Return [x, y] of the center of cell containing provided text 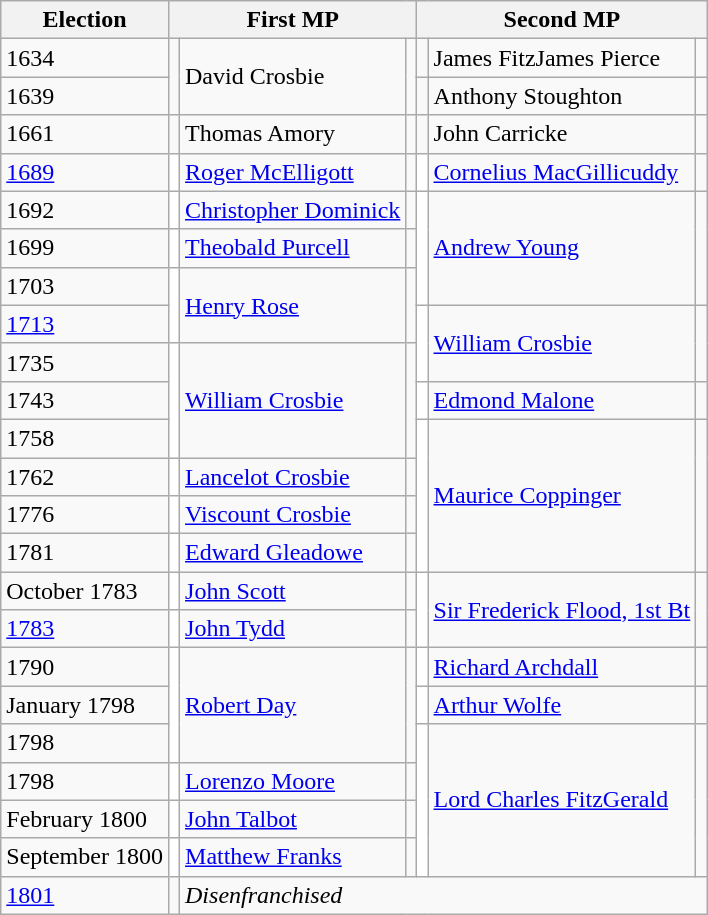
James FitzJames Pierce [562, 58]
Andrew Young [562, 248]
Maurice Coppinger [562, 495]
1713 [85, 324]
1762 [85, 477]
Edward Gleadowe [293, 553]
First MP [292, 20]
Anthony Stoughton [562, 96]
1758 [85, 438]
Theobald Purcell [293, 248]
1781 [85, 553]
1634 [85, 58]
Robert Day [293, 705]
1776 [85, 515]
1699 [85, 248]
Election [85, 20]
Lorenzo Moore [293, 781]
John Tydd [293, 629]
1735 [85, 362]
Arthur Wolfe [562, 705]
February 1800 [85, 819]
David Crosbie [293, 77]
Sir Frederick Flood, 1st Bt [562, 610]
Henry Rose [293, 305]
John Scott [293, 591]
Second MP [562, 20]
John Talbot [293, 819]
Lord Charles FitzGerald [562, 800]
Disenfranchised [444, 895]
Thomas Amory [293, 134]
Lancelot Crosbie [293, 477]
Viscount Crosbie [293, 515]
1689 [85, 172]
Matthew Franks [293, 857]
Christopher Dominick [293, 210]
January 1798 [85, 705]
1801 [85, 895]
1661 [85, 134]
1639 [85, 96]
Richard Archdall [562, 667]
Roger McElligott [293, 172]
1790 [85, 667]
1743 [85, 400]
October 1783 [85, 591]
Cornelius MacGillicuddy [562, 172]
1692 [85, 210]
1783 [85, 629]
1703 [85, 286]
John Carricke [562, 134]
Edmond Malone [562, 400]
September 1800 [85, 857]
